Return (X, Y) of the center of cell containing provided text 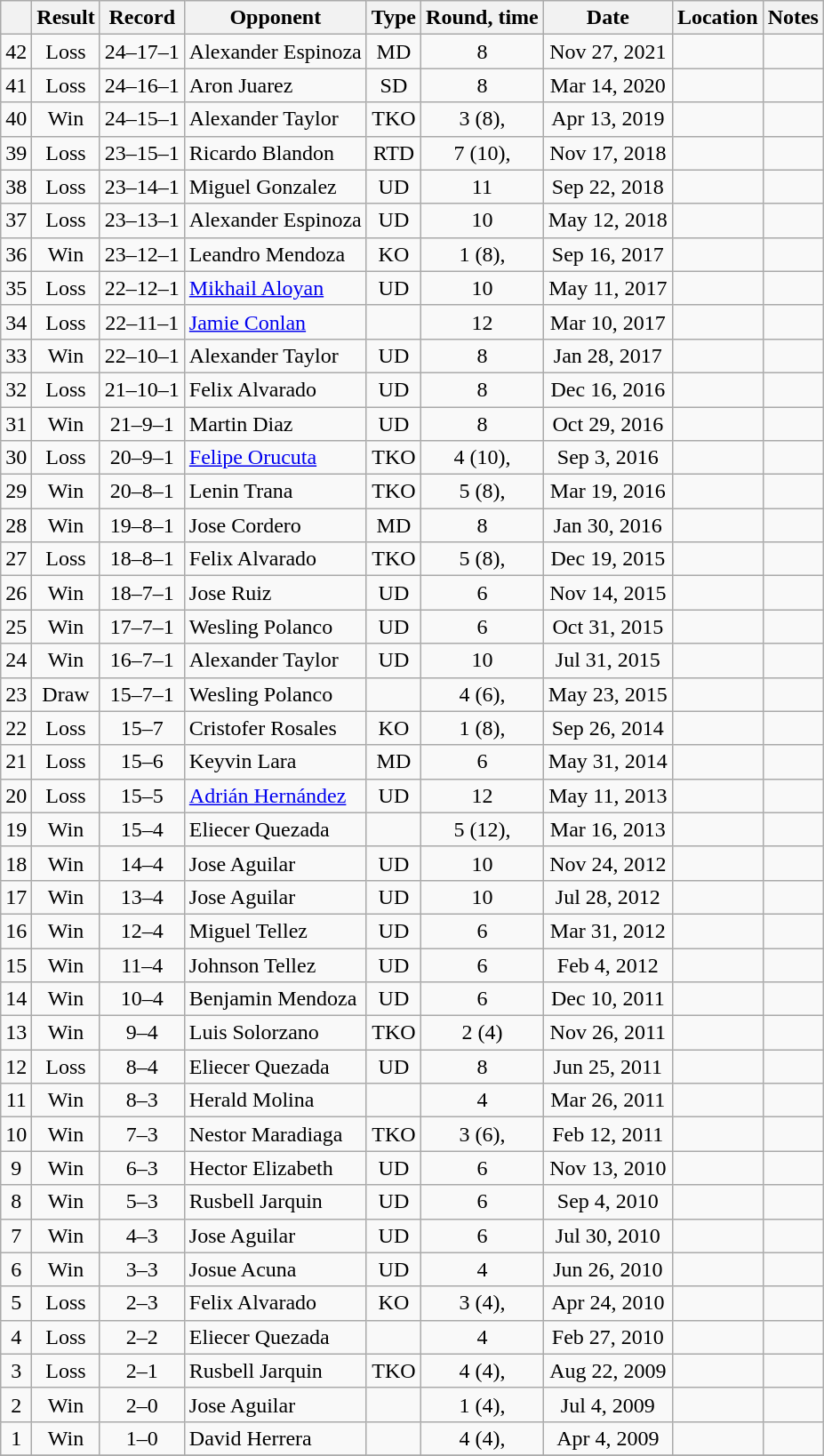
Jul 28, 2012 (608, 897)
23 (16, 694)
Round, time (483, 18)
20–9–1 (142, 458)
38 (16, 187)
28 (16, 525)
May 11, 2013 (608, 796)
1 (16, 1438)
Date (608, 18)
Location (717, 18)
14 (16, 999)
15 (16, 964)
Benjamin Mendoza (276, 999)
Jul 30, 2010 (608, 1236)
Sep 26, 2014 (608, 728)
25 (16, 627)
27 (16, 559)
Jun 26, 2010 (608, 1269)
Jan 30, 2016 (608, 525)
Johnson Tellez (276, 964)
Mikhail Aloyan (276, 288)
Notes (793, 18)
Martin Diaz (276, 424)
Dec 19, 2015 (608, 559)
26 (16, 593)
Result (66, 18)
9 (16, 1168)
24–15–1 (142, 119)
Sep 22, 2018 (608, 187)
2–0 (142, 1404)
Nestor Maradiaga (276, 1134)
7 (16, 1236)
Dec 10, 2011 (608, 999)
22 (16, 728)
Type (393, 18)
Apr 4, 2009 (608, 1438)
1 (4), (483, 1404)
Opponent (276, 18)
13 (16, 1033)
Mar 26, 2011 (608, 1100)
2 (16, 1404)
15–6 (142, 762)
18–7–1 (142, 593)
Jose Cordero (276, 525)
22–10–1 (142, 356)
Apr 13, 2019 (608, 119)
15–7–1 (142, 694)
42 (16, 52)
2–2 (142, 1337)
Apr 24, 2010 (608, 1303)
Miguel Tellez (276, 931)
8–4 (142, 1067)
20 (16, 796)
Nov 27, 2021 (608, 52)
Josue Acuna (276, 1269)
16 (16, 931)
35 (16, 288)
5 (12), (483, 829)
24 (16, 660)
RTD (393, 153)
19–8–1 (142, 525)
19 (16, 829)
Hector Elizabeth (276, 1168)
21–10–1 (142, 389)
Oct 29, 2016 (608, 424)
SD (393, 85)
David Herrera (276, 1438)
33 (16, 356)
2 (4) (483, 1033)
30 (16, 458)
May 12, 2018 (608, 220)
Sep 4, 2010 (608, 1202)
15–5 (142, 796)
4–3 (142, 1236)
May 31, 2014 (608, 762)
16–7–1 (142, 660)
3 (4), (483, 1303)
20–8–1 (142, 492)
Sep 3, 2016 (608, 458)
22–12–1 (142, 288)
Jul 31, 2015 (608, 660)
Record (142, 18)
23–15–1 (142, 153)
Oct 31, 2015 (608, 627)
7 (10), (483, 153)
32 (16, 389)
4 (10), (483, 458)
18 (16, 863)
Adrián Hernández (276, 796)
Felipe Orucuta (276, 458)
Miguel Gonzalez (276, 187)
Jan 28, 2017 (608, 356)
Dec 16, 2016 (608, 389)
May 11, 2017 (608, 288)
17 (16, 897)
23–12–1 (142, 254)
22–11–1 (142, 322)
3 (6), (483, 1134)
5–3 (142, 1202)
12–4 (142, 931)
Aron Juarez (276, 85)
24–16–1 (142, 85)
36 (16, 254)
8–3 (142, 1100)
15–4 (142, 829)
Nov 17, 2018 (608, 153)
10–4 (142, 999)
Mar 19, 2016 (608, 492)
3 (16, 1371)
31 (16, 424)
Nov 26, 2011 (608, 1033)
6–3 (142, 1168)
Jul 4, 2009 (608, 1404)
Keyvin Lara (276, 762)
Nov 14, 2015 (608, 593)
May 23, 2015 (608, 694)
Feb 12, 2011 (608, 1134)
11–4 (142, 964)
39 (16, 153)
29 (16, 492)
Luis Solorzano (276, 1033)
Draw (66, 694)
Lenin Trana (276, 492)
18–8–1 (142, 559)
21 (16, 762)
Cristofer Rosales (276, 728)
Mar 16, 2013 (608, 829)
Nov 13, 2010 (608, 1168)
1–0 (142, 1438)
2–1 (142, 1371)
34 (16, 322)
Leandro Mendoza (276, 254)
Jun 25, 2011 (608, 1067)
9–4 (142, 1033)
2–3 (142, 1303)
Mar 31, 2012 (608, 931)
4 (6), (483, 694)
Jose Ruiz (276, 593)
15–7 (142, 728)
3 (8), (483, 119)
23–14–1 (142, 187)
21–9–1 (142, 424)
5 (16, 1303)
Nov 24, 2012 (608, 863)
Mar 10, 2017 (608, 322)
40 (16, 119)
Jamie Conlan (276, 322)
Herald Molina (276, 1100)
41 (16, 85)
13–4 (142, 897)
Mar 14, 2020 (608, 85)
Sep 16, 2017 (608, 254)
Ricardo Blandon (276, 153)
7–3 (142, 1134)
23–13–1 (142, 220)
14–4 (142, 863)
37 (16, 220)
24–17–1 (142, 52)
Aug 22, 2009 (608, 1371)
Feb 27, 2010 (608, 1337)
3–3 (142, 1269)
17–7–1 (142, 627)
Feb 4, 2012 (608, 964)
